Output the [X, Y] coordinate of the center of the cell containing the given text.  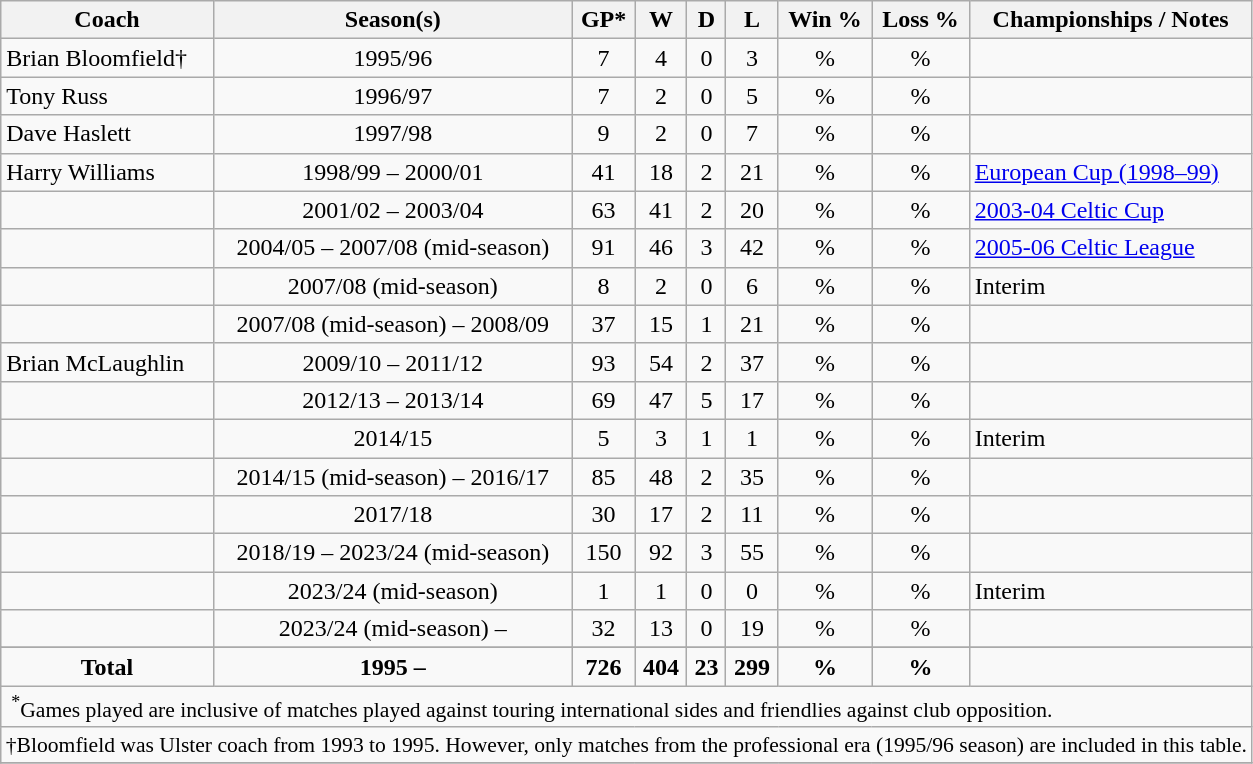
Win % [825, 20]
6 [752, 286]
726 [604, 667]
404 [661, 667]
Dave Haslett [108, 134]
55 [752, 553]
Coach [108, 20]
Total [108, 667]
Tony Russ [108, 96]
18 [661, 172]
2009/10 – 2011/12 [392, 362]
1995 – [392, 667]
91 [604, 248]
Loss % [920, 20]
*Games played are inclusive of matches played against touring international sides and friendlies against club opposition. [626, 706]
W [661, 20]
85 [604, 477]
1998/99 – 2000/01 [392, 172]
19 [752, 629]
2018/19 – 2023/24 (mid-season) [392, 553]
2023/24 (mid-season) [392, 591]
92 [661, 553]
54 [661, 362]
Season(s) [392, 20]
2023/24 (mid-season) – [392, 629]
2014/15 [392, 438]
2017/18 [392, 515]
Harry Williams [108, 172]
93 [604, 362]
15 [661, 324]
32 [604, 629]
35 [752, 477]
2007/08 (mid-season) [392, 286]
Championships / Notes [1110, 20]
2007/08 (mid-season) – 2008/09 [392, 324]
Brian McLaughlin [108, 362]
†Bloomfield was Ulster coach from 1993 to 1995. However, only matches from the professional era (1995/96 season) are included in this table. [626, 745]
23 [706, 667]
1997/98 [392, 134]
63 [604, 210]
150 [604, 553]
2001/02 – 2003/04 [392, 210]
D [706, 20]
8 [604, 286]
48 [661, 477]
1995/96 [392, 58]
Brian Bloomfield† [108, 58]
47 [661, 400]
GP* [604, 20]
4 [661, 58]
2003-04 Celtic Cup [1110, 210]
299 [752, 667]
L [752, 20]
42 [752, 248]
30 [604, 515]
46 [661, 248]
2014/15 (mid-season) – 2016/17 [392, 477]
1996/97 [392, 96]
2004/05 – 2007/08 (mid-season) [392, 248]
2005-06 Celtic League [1110, 248]
13 [661, 629]
9 [604, 134]
European Cup (1998–99) [1110, 172]
20 [752, 210]
11 [752, 515]
69 [604, 400]
2012/13 – 2013/14 [392, 400]
